Scan for the cell matching the given text and deliver its [X, Y] coordinate at center. 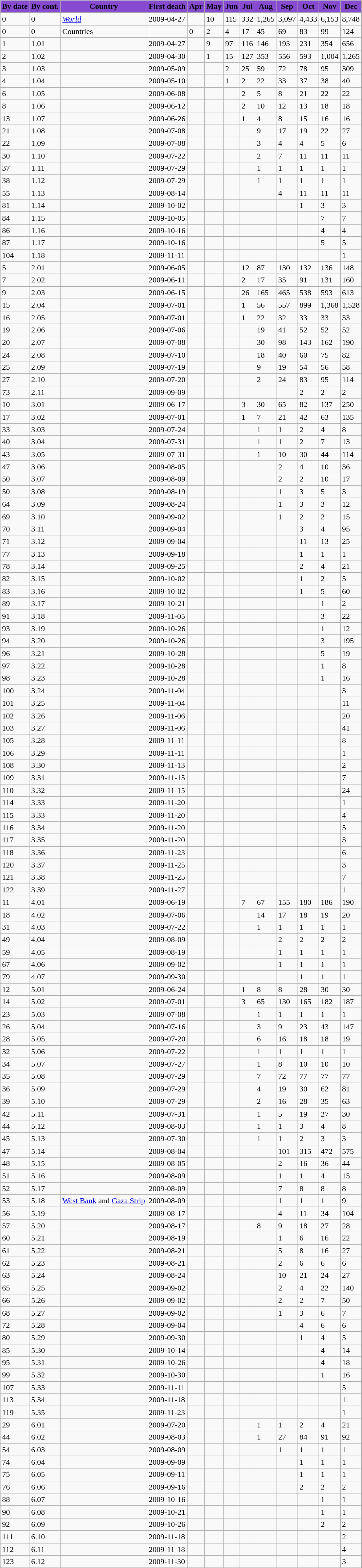
4.07 [45, 977]
5.30 [45, 1350]
2009-04-30 [167, 56]
899 [308, 305]
1.13 [45, 193]
123 [15, 1562]
2009-09-11 [167, 1475]
1.12 [45, 181]
162 [330, 342]
6.11 [45, 1549]
2009-11-05 [167, 616]
193 [287, 44]
556 [287, 56]
140 [351, 1288]
309 [351, 69]
68 [15, 1313]
1.01 [45, 44]
5.28 [45, 1325]
6.08 [45, 1512]
96 [15, 653]
2009-06-24 [167, 989]
5.01 [45, 989]
79 [15, 977]
5.15 [45, 1164]
4.06 [45, 965]
1,368 [330, 305]
2009-06-05 [167, 268]
World [104, 19]
3.26 [45, 716]
5.11 [45, 1114]
76 [15, 1487]
121 [15, 877]
155 [287, 902]
3.38 [45, 877]
111 [15, 1537]
2009-09-25 [167, 566]
Jun [231, 7]
4.01 [45, 902]
5.20 [45, 1226]
39 [15, 1101]
6.12 [45, 1562]
2009-10-14 [167, 1350]
557 [287, 305]
Oct [308, 7]
3.18 [45, 616]
127 [247, 56]
3.07 [45, 479]
613 [351, 293]
86 [15, 230]
1.08 [45, 131]
137 [330, 405]
5.06 [45, 1052]
3.11 [45, 529]
4,433 [308, 19]
119 [15, 1412]
By cont. [45, 7]
3.05 [45, 454]
2.08 [45, 355]
6,153 [330, 19]
61 [15, 1251]
8,748 [351, 19]
231 [308, 44]
49 [15, 939]
55 [15, 193]
120 [15, 865]
2009-06-19 [167, 902]
5.02 [45, 1002]
5.09 [45, 1089]
2.06 [45, 330]
6.04 [45, 1462]
3.27 [45, 728]
29 [15, 1425]
3.12 [45, 541]
1.10 [45, 156]
May [214, 7]
74 [15, 1462]
1.09 [45, 143]
66 [15, 1300]
3.21 [45, 653]
656 [351, 44]
118 [15, 852]
3.24 [45, 691]
3.28 [45, 740]
5.25 [45, 1288]
250 [351, 405]
5.14 [45, 1151]
107 [15, 1388]
2009-06-08 [167, 93]
4.02 [45, 915]
5.22 [45, 1251]
2009-11-27 [167, 890]
4.05 [45, 952]
51 [15, 1176]
113 [15, 1400]
2009-06-26 [167, 118]
187 [351, 1002]
117 [15, 840]
3.30 [45, 766]
108 [15, 766]
By date [15, 7]
5.05 [45, 1039]
Jul [247, 7]
5.07 [45, 1064]
1.03 [45, 69]
5.17 [45, 1189]
2.01 [45, 268]
Aug [266, 7]
5.12 [45, 1126]
5.16 [45, 1176]
6.07 [45, 1499]
332 [247, 19]
80 [15, 1338]
5.34 [45, 1400]
Nov [330, 7]
2009-11-30 [167, 1562]
124 [351, 31]
5.18 [45, 1201]
5.31 [45, 1363]
89 [15, 604]
3.08 [45, 492]
5.27 [45, 1313]
2.09 [45, 367]
109 [15, 778]
3.39 [45, 890]
2.11 [45, 392]
3.13 [45, 554]
5.23 [45, 1263]
5.24 [45, 1275]
3.09 [45, 504]
1.16 [45, 230]
1.02 [45, 56]
148 [351, 268]
6.02 [45, 1437]
3.25 [45, 703]
5.19 [45, 1213]
2009-08-14 [167, 193]
1.15 [45, 218]
1,528 [351, 305]
3.22 [45, 666]
First death [167, 7]
5.32 [45, 1375]
3.34 [45, 828]
3.10 [45, 516]
3.23 [45, 678]
2.03 [45, 293]
195 [351, 641]
6.05 [45, 1475]
146 [266, 44]
3.14 [45, 566]
100 [15, 691]
2009-05-10 [167, 81]
5.35 [45, 1412]
6.03 [45, 1450]
57 [15, 1226]
3.20 [45, 641]
6.10 [45, 1537]
575 [351, 1151]
3.03 [45, 430]
472 [330, 1151]
2.04 [45, 305]
5.10 [45, 1101]
147 [351, 1027]
1,004 [330, 56]
2009-06-11 [167, 280]
3.01 [45, 405]
73 [15, 392]
131 [330, 280]
122 [15, 890]
2009-07-27 [167, 1064]
2009-09-16 [167, 1487]
2009-10-05 [167, 218]
3.19 [45, 629]
6.01 [45, 1425]
5.26 [45, 1300]
Dec [351, 7]
5.33 [45, 1388]
1.17 [45, 243]
1.04 [45, 81]
2.07 [45, 342]
2009-06-17 [167, 405]
2009-10-30 [167, 1375]
6.06 [45, 1487]
3.37 [45, 865]
2009-11-13 [167, 766]
5.13 [45, 1138]
5.03 [45, 1014]
48 [15, 1164]
2.02 [45, 280]
136 [330, 268]
1.05 [45, 93]
5.08 [45, 1076]
3.04 [45, 442]
64 [15, 504]
315 [308, 1151]
3.31 [45, 778]
94 [15, 641]
2009-08-04 [167, 1151]
Country [104, 7]
2.10 [45, 380]
3.17 [45, 604]
3.32 [45, 790]
3.29 [45, 753]
3.35 [45, 840]
112 [15, 1549]
4.03 [45, 927]
3,097 [287, 19]
Sep [287, 7]
3.15 [45, 579]
Apr [196, 7]
1.14 [45, 206]
538 [308, 293]
182 [330, 1002]
Countries [104, 31]
93 [15, 629]
2009-06-12 [167, 106]
2009-07-16 [167, 1027]
132 [308, 268]
353 [266, 56]
2009-07-10 [167, 355]
3.02 [45, 417]
2009-09-18 [167, 554]
4.04 [45, 939]
110 [15, 790]
58 [351, 367]
2009-07-30 [167, 1138]
186 [330, 902]
West Bank and Gaza Strip [104, 1201]
6.09 [45, 1524]
71 [15, 541]
106 [15, 753]
70 [15, 529]
2.05 [45, 317]
103 [15, 728]
1.07 [45, 118]
102 [15, 716]
90 [15, 1512]
2009-07-19 [167, 367]
1.18 [45, 255]
354 [330, 44]
135 [351, 417]
88 [15, 1499]
31 [15, 927]
3.16 [45, 591]
1.06 [45, 106]
105 [15, 740]
5.21 [45, 1238]
53 [15, 1201]
160 [351, 280]
85 [15, 1350]
465 [287, 293]
2009-07-24 [167, 430]
3.06 [45, 467]
2009-06-15 [167, 293]
143 [308, 342]
3.36 [45, 852]
1.11 [45, 168]
2009-05-09 [167, 69]
5.04 [45, 1027]
180 [308, 902]
5.29 [45, 1338]
